Scan for the cell matching the given text and deliver its (X, Y) coordinate at center. 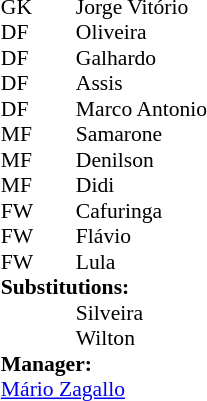
Silveira (142, 313)
Denilson (142, 160)
Wilton (142, 339)
Substitutions: (104, 287)
Samarone (142, 135)
Lula (142, 262)
Cafuringa (142, 211)
Assis (142, 83)
Didi (142, 185)
Oliveira (142, 33)
Galhardo (142, 58)
Manager: (104, 364)
Flávio (142, 237)
Marco Antonio (142, 109)
